Detect which cell encompasses the target text, then output its [x, y] center coordinate. 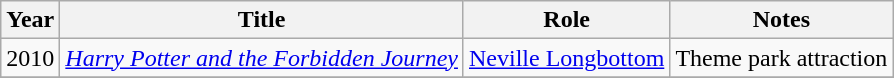
Theme park attraction [782, 58]
Title [262, 20]
Year [30, 20]
2010 [30, 58]
Role [566, 20]
Harry Potter and the Forbidden Journey [262, 58]
Notes [782, 20]
Neville Longbottom [566, 58]
